Determine the (X, Y) coordinate at the center of the cell enclosing the given text.  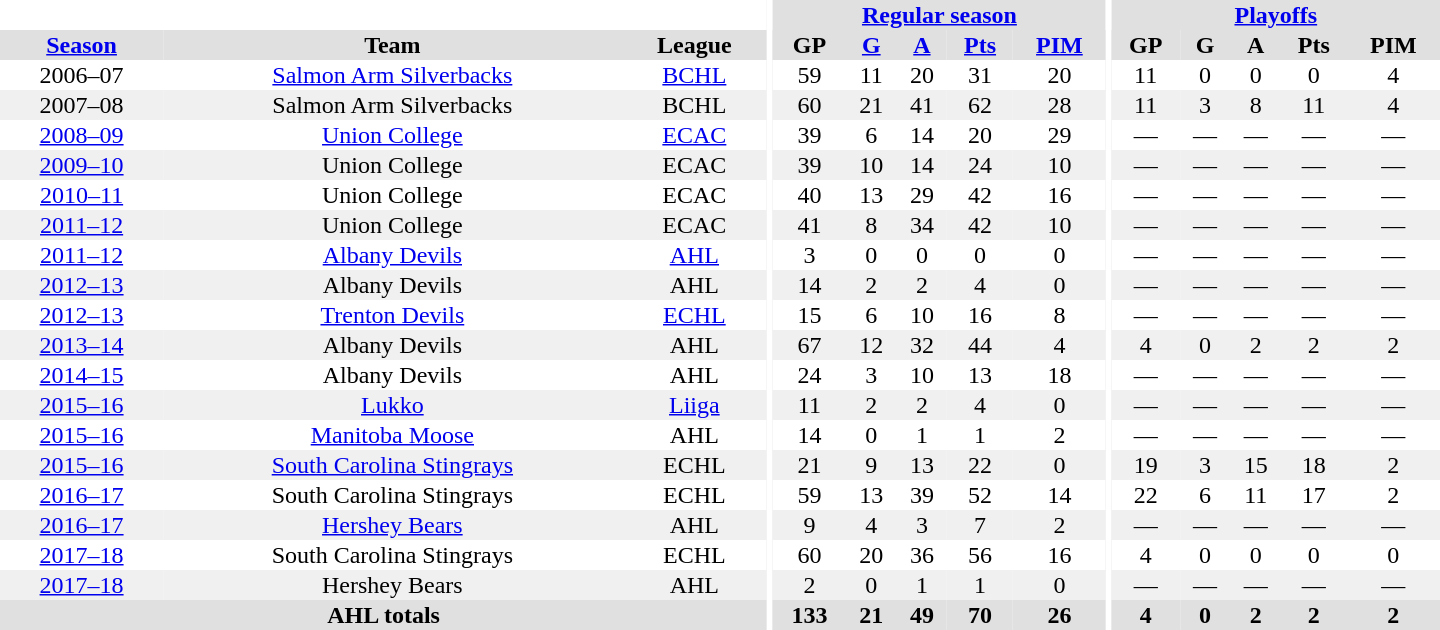
Manitoba Moose (392, 435)
12 (872, 345)
2013–14 (82, 345)
32 (922, 345)
League (695, 45)
Lukko (392, 405)
62 (980, 105)
Playoffs (1276, 15)
Season (82, 45)
Liiga (695, 405)
49 (922, 615)
56 (980, 555)
2008–09 (82, 135)
44 (980, 345)
40 (810, 195)
Trenton Devils (392, 315)
2014–15 (82, 375)
31 (980, 75)
67 (810, 345)
52 (980, 495)
AHL totals (384, 615)
70 (980, 615)
2009–10 (82, 165)
2006–07 (82, 75)
133 (810, 615)
7 (980, 525)
26 (1060, 615)
2007–08 (82, 105)
Regular season (940, 15)
2010–11 (82, 195)
17 (1314, 495)
34 (922, 225)
36 (922, 555)
Team (392, 45)
28 (1060, 105)
19 (1146, 465)
